Output the (x, y) coordinate of the center of the cell containing the given text.  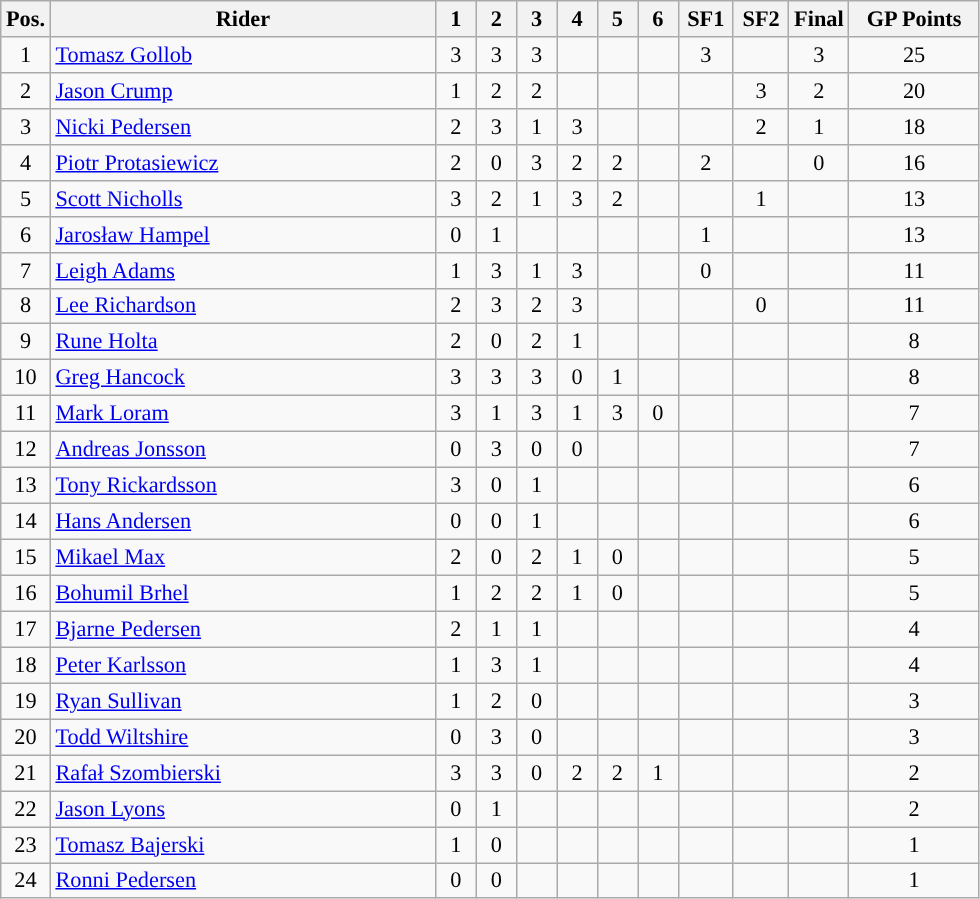
Peter Karlsson (242, 665)
Lee Richardson (242, 306)
Todd Wiltshire (242, 737)
Nicki Pedersen (242, 126)
23 (26, 844)
24 (26, 880)
Scott Nicholls (242, 198)
Hans Andersen (242, 521)
Mikael Max (242, 557)
Rafał Szombierski (242, 773)
Mark Loram (242, 414)
Tomasz Bajerski (242, 844)
12 (26, 450)
Ryan Sullivan (242, 701)
Bjarne Pedersen (242, 629)
Jason Lyons (242, 809)
15 (26, 557)
Piotr Protasiewicz (242, 162)
Rider (242, 19)
Final (819, 19)
Ronni Pedersen (242, 880)
Leigh Adams (242, 270)
SF2 (760, 19)
10 (26, 378)
22 (26, 809)
Tony Rickardsson (242, 485)
Jarosław Hampel (242, 234)
Rune Holta (242, 342)
9 (26, 342)
Bohumil Brhel (242, 593)
Greg Hancock (242, 378)
25 (914, 55)
GP Points (914, 19)
SF1 (706, 19)
Andreas Jonsson (242, 450)
Tomasz Gollob (242, 55)
21 (26, 773)
14 (26, 521)
17 (26, 629)
Jason Crump (242, 90)
19 (26, 701)
Pos. (26, 19)
